Return the [X, Y] coordinate for the center point of the cell that contains the specified text.  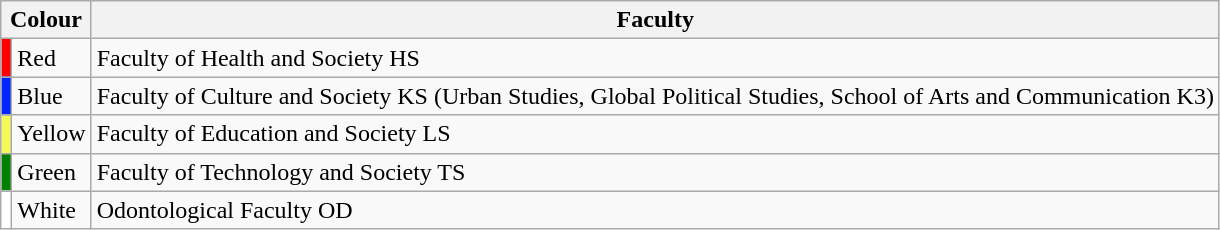
White [52, 210]
Faculty of Culture and Society KS (Urban Studies, Global Political Studies, School of Arts and Communication K3) [655, 96]
Faculty of Health and Society HS [655, 58]
Blue [52, 96]
Faculty [655, 20]
Odontological Faculty OD [655, 210]
Green [52, 172]
Faculty of Education and Society LS [655, 134]
Yellow [52, 134]
Red [52, 58]
Faculty of Technology and Society TS [655, 172]
Colour [46, 20]
